Return (X, Y) of the center of cell containing provided text 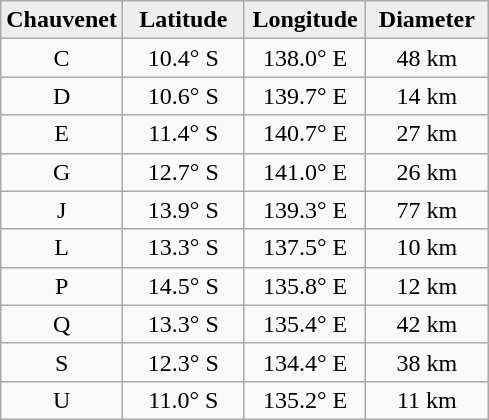
11.0° S (183, 400)
14.5° S (183, 286)
139.3° E (305, 210)
12 km (427, 286)
137.5° E (305, 248)
140.7° E (305, 134)
L (62, 248)
Longitude (305, 20)
E (62, 134)
138.0° E (305, 58)
14 km (427, 96)
135.2° E (305, 400)
10.6° S (183, 96)
10.4° S (183, 58)
135.4° E (305, 324)
38 km (427, 362)
Diameter (427, 20)
J (62, 210)
D (62, 96)
Chauvenet (62, 20)
12.3° S (183, 362)
134.4° E (305, 362)
G (62, 172)
135.8° E (305, 286)
Q (62, 324)
13.9° S (183, 210)
P (62, 286)
10 km (427, 248)
11 km (427, 400)
26 km (427, 172)
139.7° E (305, 96)
Latitude (183, 20)
S (62, 362)
141.0° E (305, 172)
42 km (427, 324)
77 km (427, 210)
12.7° S (183, 172)
11.4° S (183, 134)
48 km (427, 58)
U (62, 400)
27 km (427, 134)
C (62, 58)
